From the cell containing the given text, extract its center point as (x, y) coordinate. 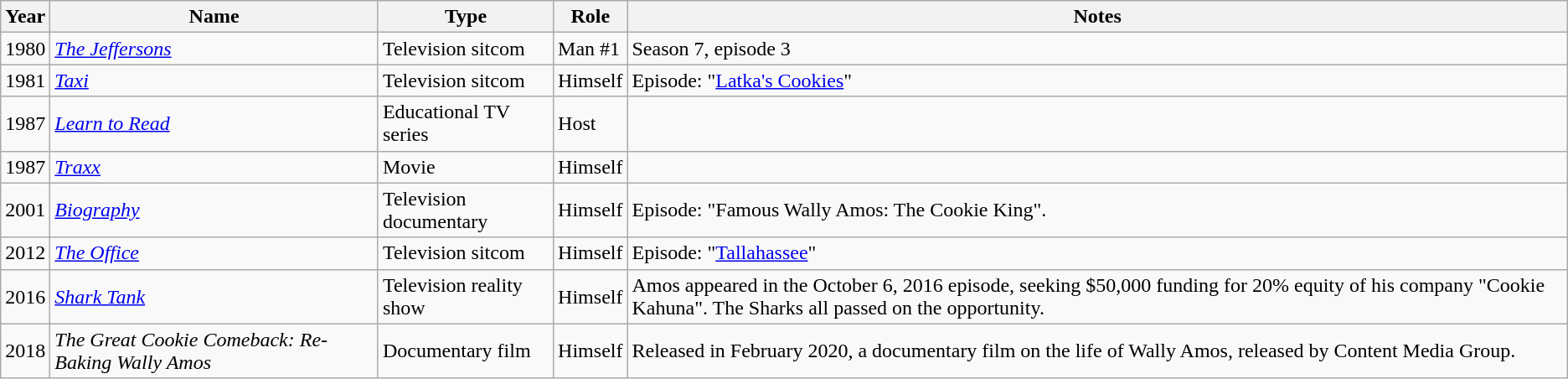
The Great Cookie Comeback: Re-Baking Wally Amos (214, 350)
Biography (214, 210)
Educational TV series (466, 124)
Released in February 2020, a documentary film on the life of Wally Amos, released by Content Media Group. (1097, 350)
2012 (25, 253)
Learn to Read (214, 124)
Man #1 (591, 49)
Role (591, 17)
Notes (1097, 17)
Episode: "Latka's Cookies" (1097, 80)
Host (591, 124)
Taxi (214, 80)
Name (214, 17)
Documentary film (466, 350)
The Office (214, 253)
Television reality show (466, 297)
The Jeffersons (214, 49)
Type (466, 17)
2016 (25, 297)
Season 7, episode 3 (1097, 49)
Movie (466, 167)
Episode: "Famous Wally Amos: The Cookie King". (1097, 210)
1981 (25, 80)
1980 (25, 49)
Year (25, 17)
2018 (25, 350)
2001 (25, 210)
Shark Tank (214, 297)
Television documentary (466, 210)
Episode: "Tallahassee" (1097, 253)
Traxx (214, 167)
